Identify which cell holds the provided text, then report its (X, Y) central coordinate. 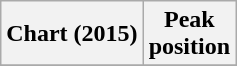
Chart (2015) (72, 34)
Peakposition (189, 34)
